Determine the [X, Y] coordinate at the center of the cell enclosing the given text.  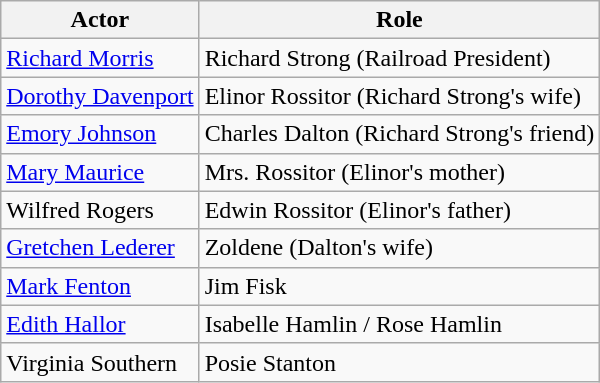
Mrs. Rossitor (Elinor's mother) [400, 172]
Mary Maurice [100, 172]
Actor [100, 20]
Charles Dalton (Richard Strong's friend) [400, 134]
Posie Stanton [400, 362]
Wilfred Rogers [100, 210]
Isabelle Hamlin / Rose Hamlin [400, 324]
Dorothy Davenport [100, 96]
Mark Fenton [100, 286]
Emory Johnson [100, 134]
Virginia Southern [100, 362]
Edith Hallor [100, 324]
Richard Morris [100, 58]
Role [400, 20]
Richard Strong (Railroad President) [400, 58]
Elinor Rossitor (Richard Strong's wife) [400, 96]
Jim Fisk [400, 286]
Zoldene (Dalton's wife) [400, 248]
Gretchen Lederer [100, 248]
Edwin Rossitor (Elinor's father) [400, 210]
